Search for the cell housing the specified text and yield its (x, y) center coordinate. 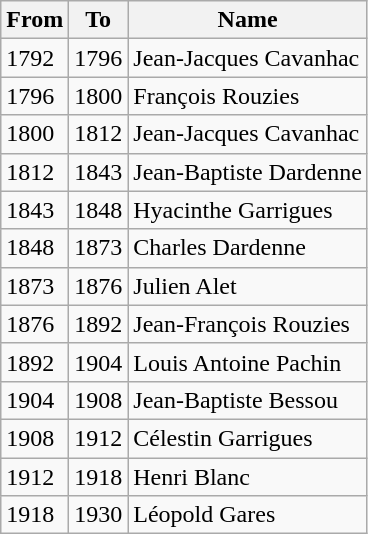
Léopold Gares (248, 515)
Célestin Garrigues (248, 438)
Louis Antoine Pachin (248, 362)
Name (248, 20)
From (35, 20)
Henri Blanc (248, 477)
To (98, 20)
Jean-Baptiste Dardenne (248, 172)
Charles Dardenne (248, 248)
Hyacinthe Garrigues (248, 210)
1792 (35, 58)
François Rouzies (248, 96)
Jean-François Rouzies (248, 324)
Jean-Baptiste Bessou (248, 400)
1930 (98, 515)
Julien Alet (248, 286)
